Scan for the cell matching the given text and deliver its [x, y] coordinate at center. 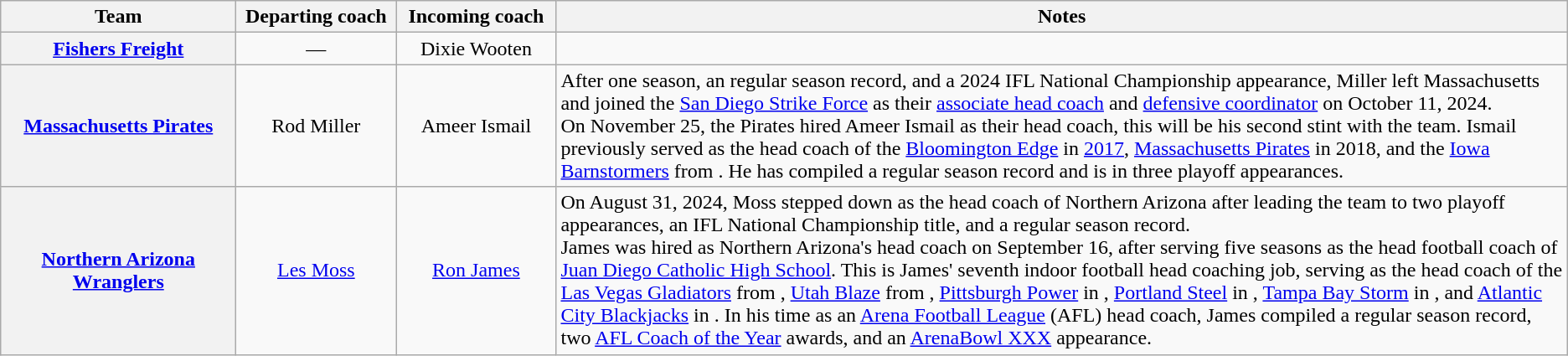
Ameer Ismail [476, 126]
Team [119, 17]
Dixie Wooten [476, 49]
— [317, 49]
Departing coach [317, 17]
Fishers Freight [119, 49]
Ron James [476, 271]
Notes [1062, 17]
Northern Arizona Wranglers [119, 271]
Les Moss [317, 271]
Massachusetts Pirates [119, 126]
Rod Miller [317, 126]
Incoming coach [476, 17]
